Detect which cell encompasses the target text, then output its [x, y] center coordinate. 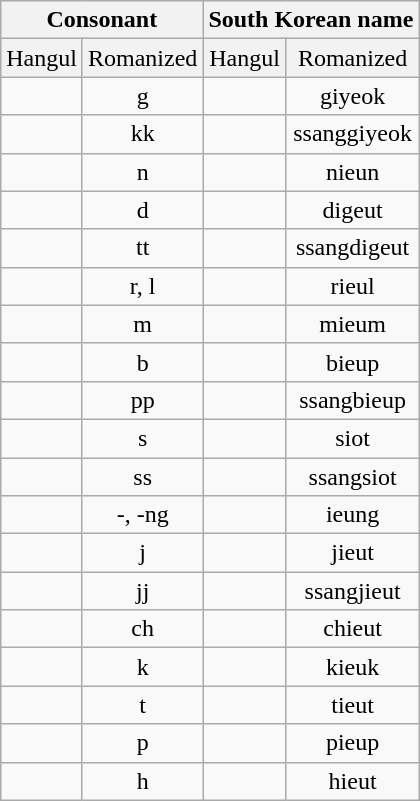
rieul [352, 286]
tt [142, 248]
m [142, 324]
digeut [352, 210]
hieut [352, 781]
mieum [352, 324]
ieung [352, 515]
jj [142, 591]
jieut [352, 553]
r, l [142, 286]
b [142, 362]
p [142, 743]
g [142, 96]
s [142, 438]
ssangjieut [352, 591]
nieun [352, 172]
chieut [352, 629]
ssangsiot [352, 477]
k [142, 667]
ss [142, 477]
ssanggiyeok [352, 134]
Consonant [102, 20]
tieut [352, 705]
South Korean name [311, 20]
ssangdigeut [352, 248]
-, -ng [142, 515]
j [142, 553]
h [142, 781]
siot [352, 438]
kk [142, 134]
giyeok [352, 96]
ssangbieup [352, 400]
pieup [352, 743]
d [142, 210]
n [142, 172]
bieup [352, 362]
pp [142, 400]
ch [142, 629]
kieuk [352, 667]
t [142, 705]
